Capture the cell that displays the provided text and extract its [x, y] central coordinate. 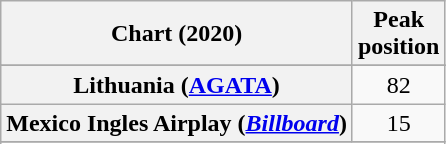
Chart (2020) [177, 34]
Peakposition [398, 34]
Mexico Ingles Airplay (Billboard) [177, 123]
82 [398, 85]
15 [398, 123]
Lithuania (AGATA) [177, 85]
